Identify which cell holds the provided text, then report its (x, y) central coordinate. 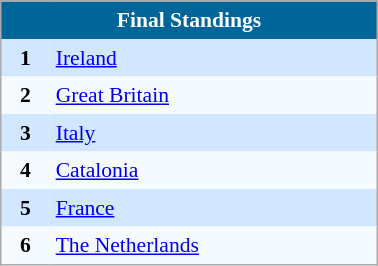
Ireland (214, 58)
The Netherlands (214, 245)
3 (25, 133)
1 (25, 58)
France (214, 208)
Great Britain (214, 95)
Final Standings (189, 20)
Italy (214, 133)
4 (25, 171)
5 (25, 208)
6 (25, 245)
2 (25, 95)
Catalonia (214, 171)
